Return (x, y) of the center of cell containing provided text 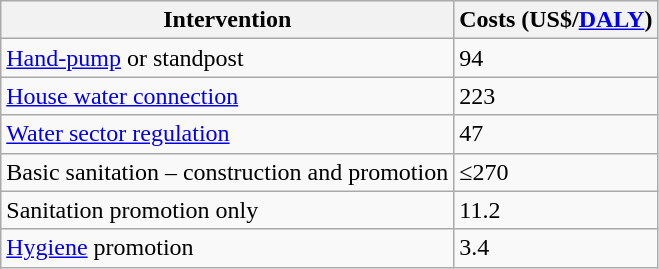
Basic sanitation – construction and promotion (228, 172)
Water sector regulation (228, 134)
House water connection (228, 96)
3.4 (556, 248)
Hand-pump or standpost (228, 58)
Sanitation promotion only (228, 210)
≤270 (556, 172)
Hygiene promotion (228, 248)
47 (556, 134)
94 (556, 58)
Intervention (228, 20)
223 (556, 96)
Costs (US$/DALY) (556, 20)
11.2 (556, 210)
